Provide the (X, Y) coordinate of the cell's center where the given text is located.  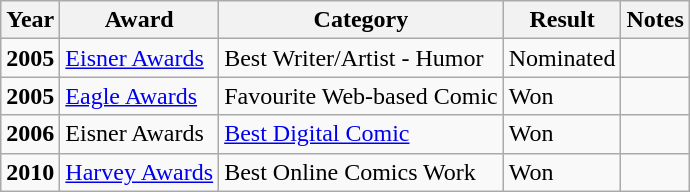
2006 (30, 134)
Eagle Awards (140, 96)
Best Online Comics Work (362, 172)
Year (30, 20)
Best Digital Comic (362, 134)
Nominated (562, 58)
Category (362, 20)
Award (140, 20)
Notes (655, 20)
Best Writer/Artist - Humor (362, 58)
Result (562, 20)
2010 (30, 172)
Harvey Awards (140, 172)
Favourite Web-based Comic (362, 96)
